Find where the given text appears and provide that cell's center as (x, y) coordinate. 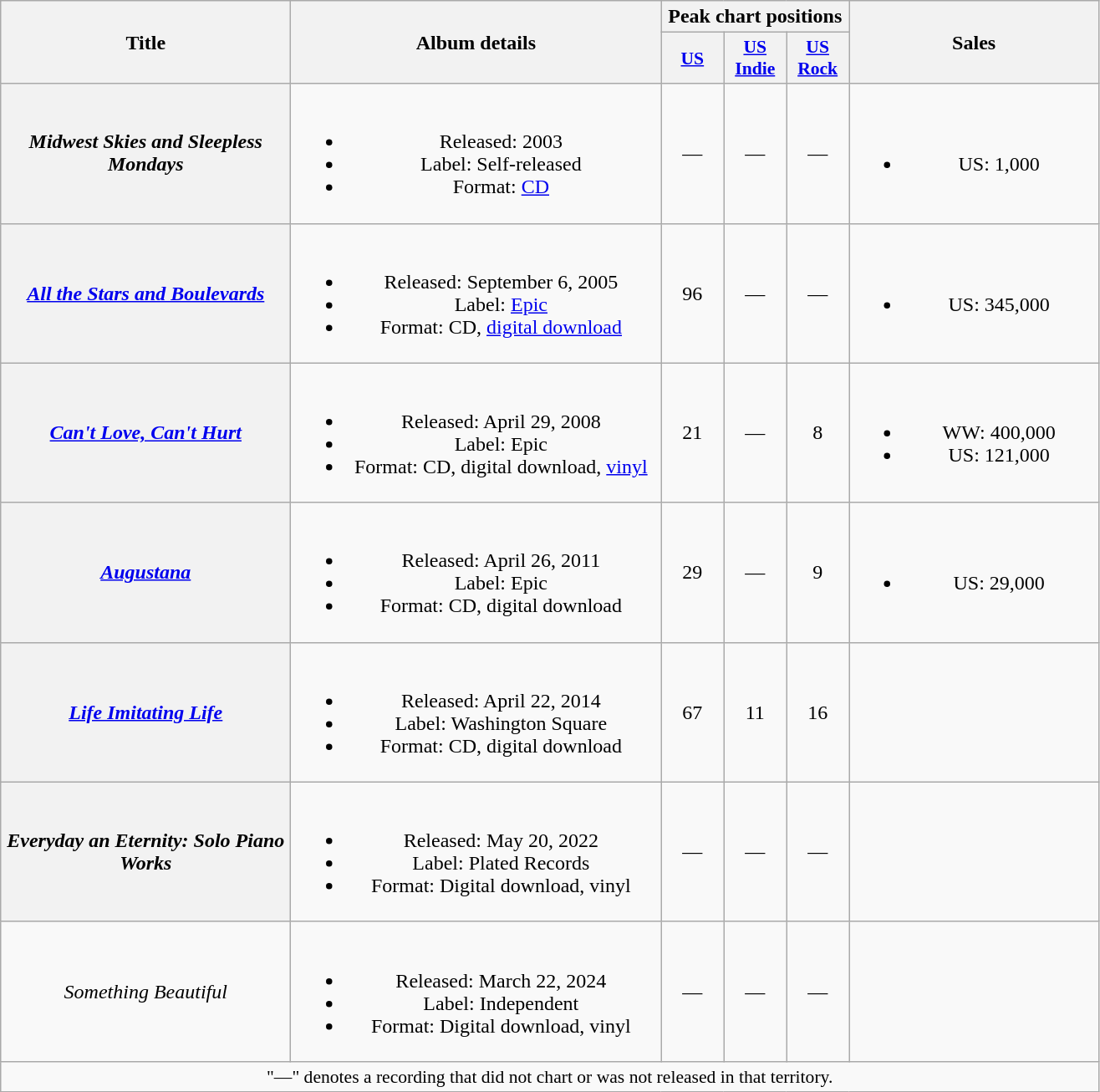
Released: September 6, 2005Label: EpicFormat: CD, digital download (476, 293)
Released: April 26, 2011Label: EpicFormat: CD, digital download (476, 572)
16 (817, 712)
All the Stars and Boulevards (145, 293)
Sales (975, 42)
9 (817, 572)
Released: 2003Label: Self-releasedFormat: CD (476, 154)
Everyday an Eternity: Solo Piano Works (145, 851)
Can't Love, Can't Hurt (145, 433)
11 (756, 712)
Album details (476, 42)
WW: 400,000US: 121,000 (975, 433)
Released: April 29, 2008Label: EpicFormat: CD, digital download, vinyl (476, 433)
US: 345,000 (975, 293)
Life Imitating Life (145, 712)
29 (692, 572)
Midwest Skies and Sleepless Mondays (145, 154)
"—" denotes a recording that did not chart or was not released in that territory. (550, 1076)
USIndie (756, 59)
Released: May 20, 2022Label: Plated RecordsFormat: Digital download, vinyl (476, 851)
Augustana (145, 572)
8 (817, 433)
USRock (817, 59)
Released: April 22, 2014Label: Washington SquareFormat: CD, digital download (476, 712)
Something Beautiful (145, 992)
Title (145, 42)
Peak chart positions (756, 17)
67 (692, 712)
21 (692, 433)
US: 1,000 (975, 154)
Released: March 22, 2024Label: IndependentFormat: Digital download, vinyl (476, 992)
US: 29,000 (975, 572)
96 (692, 293)
US (692, 59)
